Provide the (X, Y) coordinate of the cell's center where the given text is located.  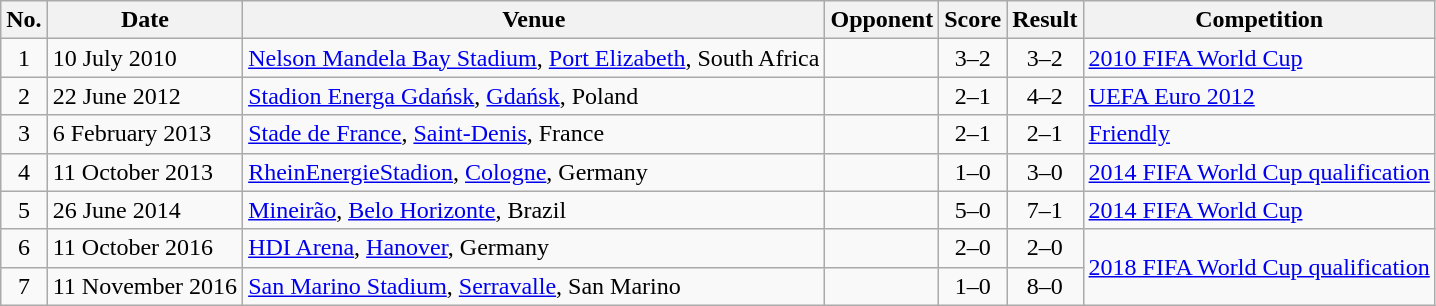
2014 FIFA World Cup qualification (1259, 172)
2018 FIFA World Cup qualification (1259, 267)
11 October 2016 (144, 248)
Stade de France, Saint-Denis, France (534, 134)
3 (24, 134)
UEFA Euro 2012 (1259, 96)
Opponent (882, 20)
6 (24, 248)
7 (24, 286)
Result (1045, 20)
2010 FIFA World Cup (1259, 58)
6 February 2013 (144, 134)
HDI Arena, Hanover, Germany (534, 248)
Venue (534, 20)
2014 FIFA World Cup (1259, 210)
Friendly (1259, 134)
Score (973, 20)
2 (24, 96)
Mineirão, Belo Horizonte, Brazil (534, 210)
RheinEnergieStadion, Cologne, Germany (534, 172)
5–0 (973, 210)
11 October 2013 (144, 172)
San Marino Stadium, Serravalle, San Marino (534, 286)
4–2 (1045, 96)
5 (24, 210)
26 June 2014 (144, 210)
1 (24, 58)
Stadion Energa Gdańsk, Gdańsk, Poland (534, 96)
Competition (1259, 20)
No. (24, 20)
22 June 2012 (144, 96)
11 November 2016 (144, 286)
3–0 (1045, 172)
10 July 2010 (144, 58)
Nelson Mandela Bay Stadium, Port Elizabeth, South Africa (534, 58)
4 (24, 172)
7–1 (1045, 210)
8–0 (1045, 286)
Date (144, 20)
